Identify which cell holds the provided text, then report its [X, Y] central coordinate. 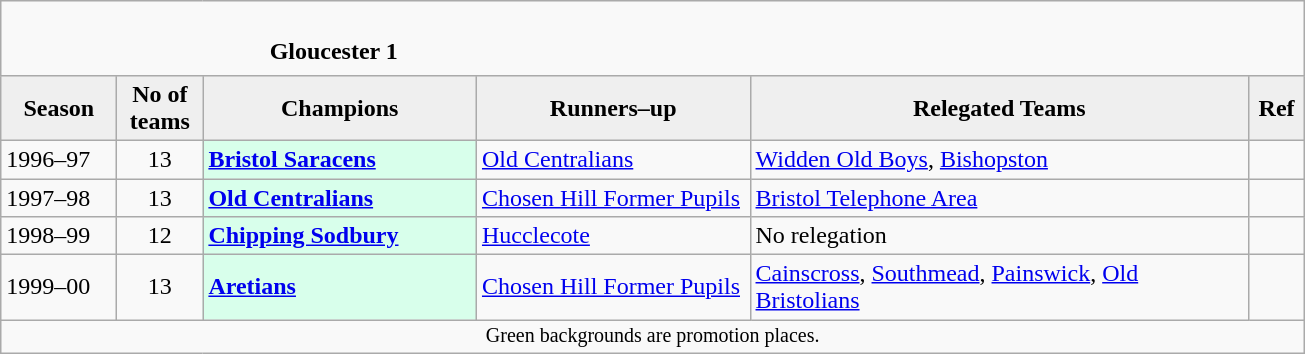
Aretians [340, 288]
Runners–up [613, 108]
No relegation [1000, 236]
Relegated Teams [1000, 108]
Ref [1277, 108]
12 [160, 236]
Green backgrounds are promotion places. [653, 336]
Bristol Saracens [340, 159]
1999–00 [59, 288]
Widden Old Boys, Bishopston [1000, 159]
Bristol Telephone Area [1000, 197]
Chipping Sodbury [340, 236]
1996–97 [59, 159]
Cainscross, Southmead, Painswick, Old Bristolians [1000, 288]
Hucclecote [613, 236]
1998–99 [59, 236]
Champions [340, 108]
Season [59, 108]
No of teams [160, 108]
1997–98 [59, 197]
